Capture the cell that displays the provided text and extract its [x, y] central coordinate. 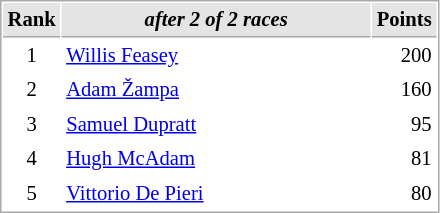
Willis Feasey [216, 56]
Vittorio De Pieri [216, 194]
Rank [32, 20]
Points [404, 20]
Samuel Dupratt [216, 124]
95 [404, 124]
5 [32, 194]
4 [32, 158]
1 [32, 56]
Adam Žampa [216, 90]
80 [404, 194]
160 [404, 90]
81 [404, 158]
Hugh McAdam [216, 158]
after 2 of 2 races [216, 20]
2 [32, 90]
3 [32, 124]
200 [404, 56]
